From the cell containing the given text, extract its center point as [X, Y] coordinate. 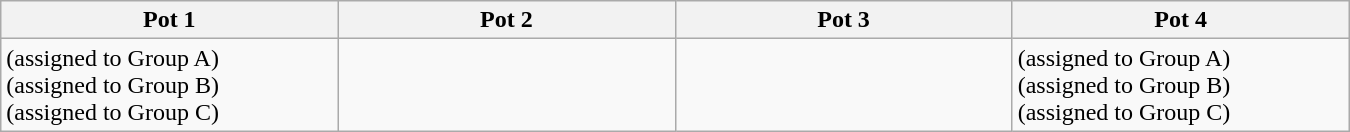
Pot 1 [170, 20]
Pot 2 [506, 20]
Pot 3 [844, 20]
Pot 4 [1180, 20]
